For the text-containing cell, return its midpoint in (X, Y) coordinate format. 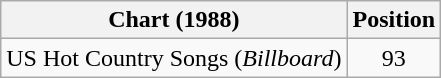
US Hot Country Songs (Billboard) (174, 58)
Position (394, 20)
Chart (1988) (174, 20)
93 (394, 58)
